Find where the given text appears and provide that cell's center as (X, Y) coordinate. 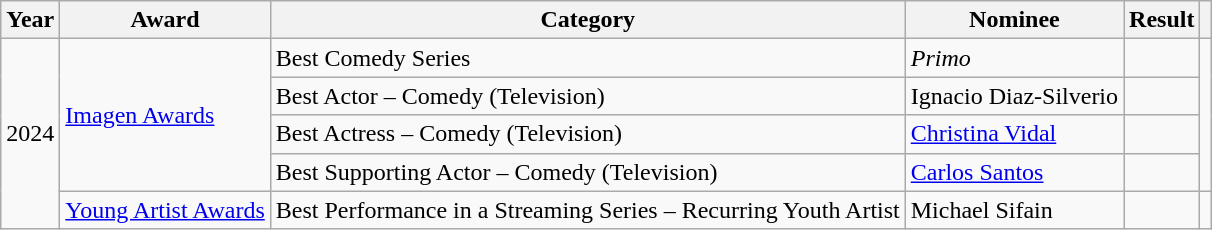
Primo (1014, 58)
Nominee (1014, 20)
Michael Sifain (1014, 210)
Imagen Awards (165, 115)
Young Artist Awards (165, 210)
Best Performance in a Streaming Series – Recurring Youth Artist (588, 210)
2024 (30, 134)
Carlos Santos (1014, 172)
Best Supporting Actor – Comedy (Television) (588, 172)
Best Actor – Comedy (Television) (588, 96)
Category (588, 20)
Christina Vidal (1014, 134)
Best Comedy Series (588, 58)
Result (1162, 20)
Year (30, 20)
Ignacio Diaz-Silverio (1014, 96)
Best Actress – Comedy (Television) (588, 134)
Award (165, 20)
